Capture the cell that displays the provided text and extract its (x, y) central coordinate. 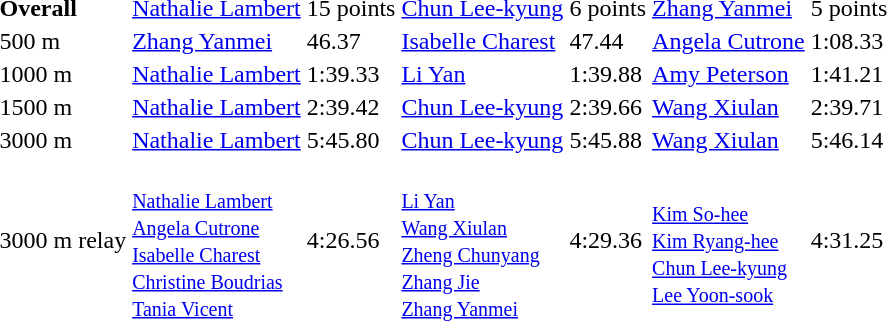
46.37 (351, 41)
Angela Cutrone (729, 41)
2:39.66 (608, 107)
47.44 (608, 41)
Amy Peterson (729, 74)
Isabelle Charest (482, 41)
5:45.80 (351, 140)
Zhang Yanmei (217, 41)
2:39.42 (351, 107)
1:39.33 (351, 74)
Li Yan (482, 74)
1:39.88 (608, 74)
5:45.88 (608, 140)
